Determine the (X, Y) coordinate at the center of the cell enclosing the given text.  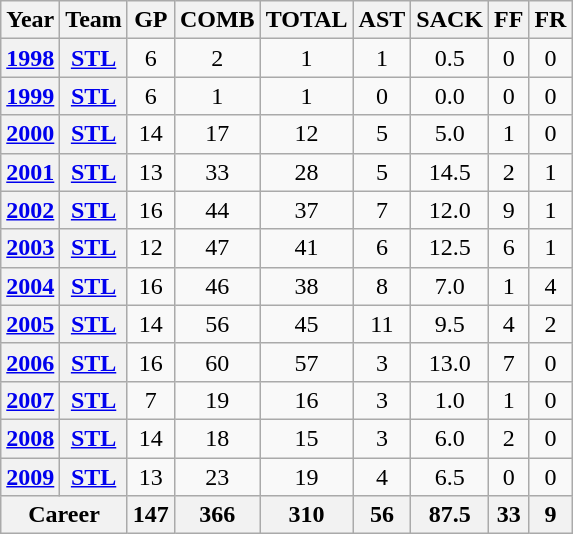
14.5 (450, 172)
28 (306, 172)
5.0 (450, 134)
7.0 (450, 286)
46 (217, 286)
18 (217, 438)
1.0 (450, 400)
12.5 (450, 248)
2006 (30, 362)
2002 (30, 210)
9.5 (450, 324)
0.0 (450, 96)
1998 (30, 58)
FR (550, 20)
6.0 (450, 438)
60 (217, 362)
41 (306, 248)
AST (382, 20)
57 (306, 362)
47 (217, 248)
37 (306, 210)
2005 (30, 324)
2009 (30, 477)
FF (509, 20)
2004 (30, 286)
Team (94, 20)
2001 (30, 172)
1999 (30, 96)
8 (382, 286)
366 (217, 515)
2000 (30, 134)
2008 (30, 438)
GP (150, 20)
87.5 (450, 515)
COMB (217, 20)
15 (306, 438)
TOTAL (306, 20)
SACK (450, 20)
Year (30, 20)
38 (306, 286)
12.0 (450, 210)
13.0 (450, 362)
44 (217, 210)
11 (382, 324)
Career (64, 515)
310 (306, 515)
147 (150, 515)
0.5 (450, 58)
45 (306, 324)
2007 (30, 400)
6.5 (450, 477)
2003 (30, 248)
23 (217, 477)
17 (217, 134)
